Determine the [X, Y] coordinate at the center of the cell enclosing the given text.  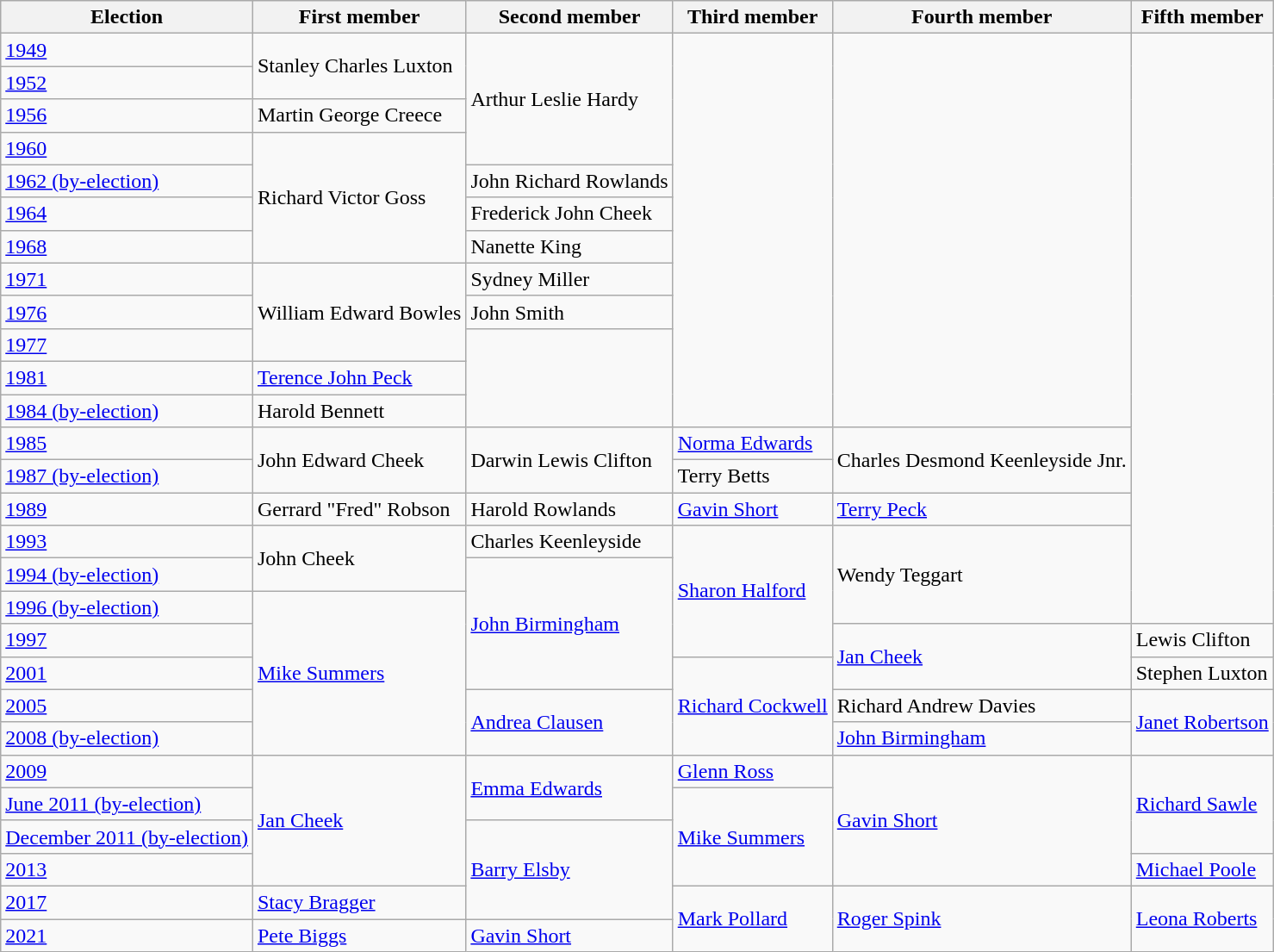
Fifth member [1203, 17]
Martin George Creece [358, 115]
Frederick John Cheek [569, 214]
Glenn Ross [753, 771]
Harold Rowlands [569, 509]
Norma Edwards [753, 444]
Barry Elsby [569, 869]
June 2011 (by-election) [127, 804]
Roger Spink [982, 918]
Janet Robertson [1203, 722]
1989 [127, 509]
2005 [127, 706]
1971 [127, 279]
1952 [127, 83]
John Smith [569, 312]
Fourth member [982, 17]
Third member [753, 17]
Michael Poole [1203, 869]
2021 [127, 935]
1976 [127, 312]
Stacy Bragger [358, 902]
2001 [127, 673]
John Edward Cheek [358, 460]
Gerrard "Fred" Robson [358, 509]
2008 (by-election) [127, 738]
William Edward Bowles [358, 312]
1964 [127, 214]
1981 [127, 377]
1987 (by-election) [127, 476]
Richard Cockwell [753, 706]
1997 [127, 640]
Terry Peck [982, 509]
Stanley Charles Luxton [358, 66]
Emma Edwards [569, 787]
Richard Andrew Davies [982, 706]
1949 [127, 50]
1985 [127, 444]
Terence John Peck [358, 377]
1993 [127, 542]
1996 (by-election) [127, 607]
Wendy Teggart [982, 575]
1960 [127, 148]
2009 [127, 771]
Terry Betts [753, 476]
Charles Desmond Keenleyside Jnr. [982, 460]
Charles Keenleyside [569, 542]
Mark Pollard [753, 918]
Richard Sawle [1203, 804]
1984 (by-election) [127, 411]
John Cheek [358, 558]
Arthur Leslie Hardy [569, 99]
Lewis Clifton [1203, 640]
Andrea Clausen [569, 722]
Second member [569, 17]
Darwin Lewis Clifton [569, 460]
2013 [127, 869]
1962 (by-election) [127, 181]
Richard Victor Goss [358, 197]
Leona Roberts [1203, 918]
2017 [127, 902]
Harold Bennett [358, 411]
Nanette King [569, 246]
First member [358, 17]
Stephen Luxton [1203, 673]
1977 [127, 345]
1994 (by-election) [127, 575]
1956 [127, 115]
Pete Biggs [358, 935]
Election [127, 17]
John Richard Rowlands [569, 181]
1968 [127, 246]
Sydney Miller [569, 279]
Sharon Halford [753, 591]
December 2011 (by-election) [127, 837]
